Capture the cell that displays the provided text and extract its [X, Y] central coordinate. 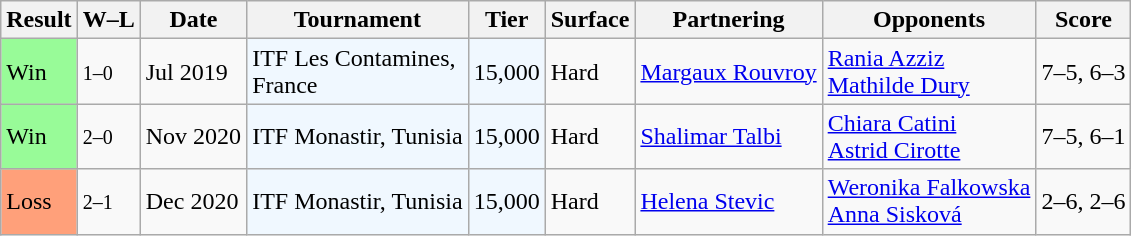
Partnering [728, 20]
W–L [108, 20]
ITF Les Contamines, France [358, 72]
Helena Stevic [728, 202]
Date [193, 20]
1–0 [108, 72]
Score [1084, 20]
Chiara Catini Astrid Cirotte [929, 136]
Opponents [929, 20]
Surface [590, 20]
7–5, 6–1 [1084, 136]
Result [39, 20]
Tournament [358, 20]
Tier [506, 20]
2–0 [108, 136]
Loss [39, 202]
Rania Azziz Mathilde Dury [929, 72]
7–5, 6–3 [1084, 72]
Jul 2019 [193, 72]
Shalimar Talbi [728, 136]
Weronika Falkowska Anna Sisková [929, 202]
2–6, 2–6 [1084, 202]
2–1 [108, 202]
Nov 2020 [193, 136]
Dec 2020 [193, 202]
Margaux Rouvroy [728, 72]
